From the cell containing the given text, extract its center point as [x, y] coordinate. 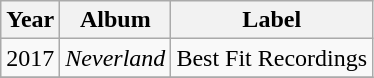
Label [272, 20]
Best Fit Recordings [272, 58]
2017 [30, 58]
Album [116, 20]
Year [30, 20]
Neverland [116, 58]
